Output the (x, y) coordinate of the center of the cell containing the given text.  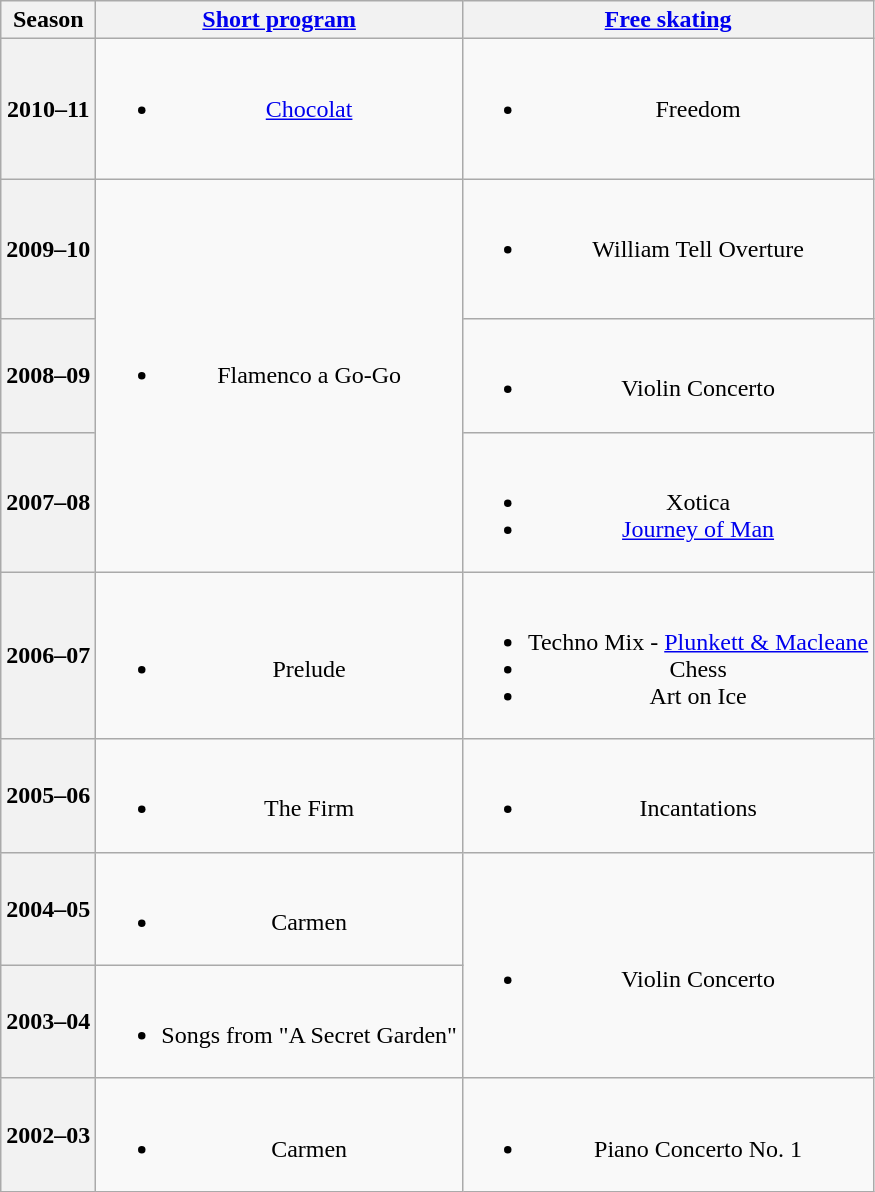
Techno Mix - Plunkett & MacleaneChessArt on Ice (668, 656)
Chocolat (280, 109)
2003–04 (48, 1022)
2002–03 (48, 1134)
Short program (280, 20)
2009–10 (48, 249)
Free skating (668, 20)
Flamenco a Go-Go (280, 376)
2007–08 (48, 502)
Songs from "A Secret Garden" (280, 1022)
Piano Concerto No. 1 (668, 1134)
William Tell Overture (668, 249)
Prelude (280, 656)
2010–11 (48, 109)
2004–05 (48, 908)
2006–07 (48, 656)
2005–06 (48, 796)
Xotica Journey of Man (668, 502)
The Firm (280, 796)
Incantations (668, 796)
2008–09 (48, 376)
Freedom (668, 109)
Season (48, 20)
